Capture the cell that displays the provided text and extract its (X, Y) central coordinate. 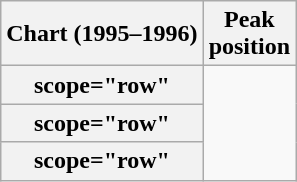
Peakposition (249, 34)
Chart (1995–1996) (102, 34)
